Determine the (x, y) coordinate at the center of the cell enclosing the given text.  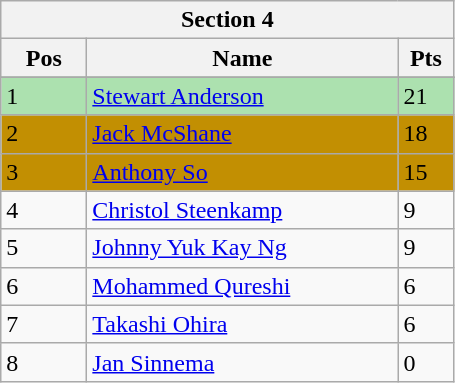
21 (426, 96)
7 (44, 324)
8 (44, 362)
Johnny Yuk Kay Ng (242, 248)
Takashi Ohira (242, 324)
Section 4 (228, 20)
Stewart Anderson (242, 96)
Christol Steenkamp (242, 210)
Pos (44, 58)
Mohammed Qureshi (242, 286)
15 (426, 172)
Name (242, 58)
Jack McShane (242, 134)
Anthony So (242, 172)
3 (44, 172)
Jan Sinnema (242, 362)
5 (44, 248)
1 (44, 96)
18 (426, 134)
2 (44, 134)
Pts (426, 58)
0 (426, 362)
4 (44, 210)
